Detect which cell encompasses the target text, then output its (x, y) center coordinate. 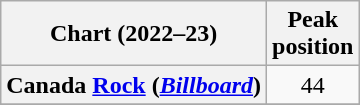
Canada Rock (Billboard) (134, 85)
Chart (2022–23) (134, 34)
44 (313, 85)
Peakposition (313, 34)
